Detect which cell encompasses the target text, then output its (x, y) center coordinate. 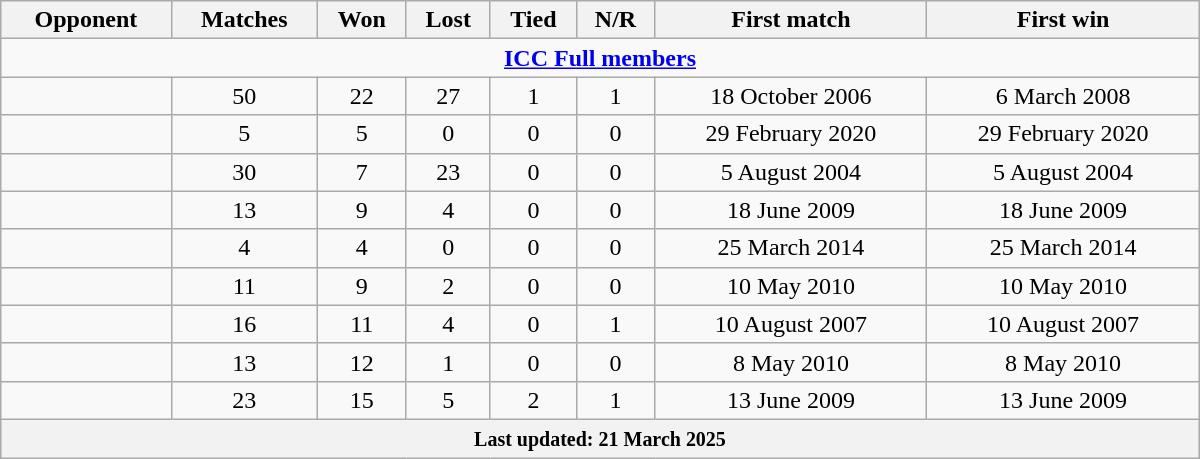
Lost (448, 20)
18 October 2006 (791, 96)
Tied (533, 20)
16 (244, 324)
30 (244, 172)
First match (791, 20)
12 (361, 362)
Matches (244, 20)
Opponent (86, 20)
ICC Full members (600, 58)
First win (1063, 20)
N/R (615, 20)
50 (244, 96)
27 (448, 96)
Last updated: 21 March 2025 (600, 438)
6 March 2008 (1063, 96)
7 (361, 172)
15 (361, 400)
22 (361, 96)
Won (361, 20)
